Identify which cell holds the provided text, then report its (X, Y) central coordinate. 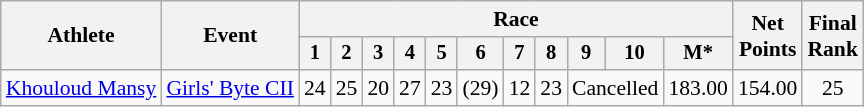
Event (230, 36)
M* (698, 54)
Girls' Byte CII (230, 88)
Race (516, 19)
154.00 (768, 88)
27 (410, 88)
10 (634, 54)
Khouloud Mansy (82, 88)
1 (315, 54)
6 (480, 54)
NetPoints (768, 36)
3 (378, 54)
2 (347, 54)
24 (315, 88)
Athlete (82, 36)
7 (520, 54)
Cancelled (615, 88)
5 (442, 54)
9 (586, 54)
Final Rank (832, 36)
12 (520, 88)
(29) (480, 88)
183.00 (698, 88)
8 (551, 54)
4 (410, 54)
20 (378, 88)
